From the cell containing the given text, extract its center point as (x, y) coordinate. 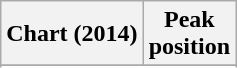
Chart (2014) (72, 34)
Peakposition (189, 34)
